Extract the [x, y] coordinate from the center of the cell holding the provided text.  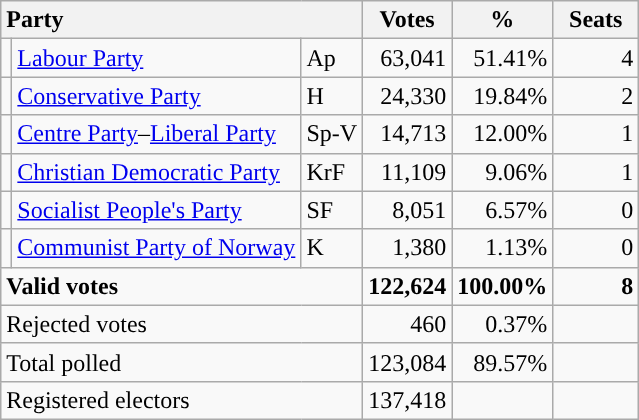
K [332, 248]
Votes [408, 20]
137,418 [408, 400]
12.00% [502, 134]
8,051 [408, 210]
19.84% [502, 96]
4 [596, 58]
Sp-V [332, 134]
24,330 [408, 96]
Communist Party of Norway [156, 248]
Conservative Party [156, 96]
2 [596, 96]
100.00% [502, 286]
89.57% [502, 362]
11,109 [408, 172]
Total polled [182, 362]
Seats [596, 20]
Party [182, 20]
Labour Party [156, 58]
9.06% [502, 172]
% [502, 20]
51.41% [502, 58]
63,041 [408, 58]
Ap [332, 58]
122,624 [408, 286]
123,084 [408, 362]
6.57% [502, 210]
Christian Democratic Party [156, 172]
460 [408, 324]
1,380 [408, 248]
1.13% [502, 248]
8 [596, 286]
14,713 [408, 134]
KrF [332, 172]
Registered electors [182, 400]
Socialist People's Party [156, 210]
H [332, 96]
0.37% [502, 324]
Rejected votes [182, 324]
Centre Party–Liberal Party [156, 134]
Valid votes [182, 286]
SF [332, 210]
